For the text-containing cell, return its midpoint in (X, Y) coordinate format. 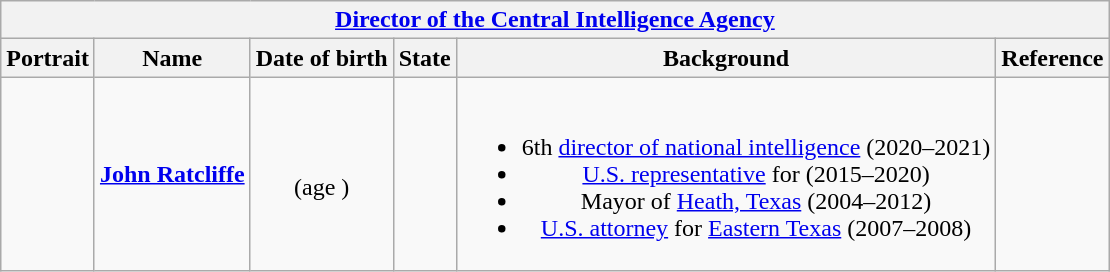
Date of birth (322, 58)
Portrait (48, 58)
John Ratcliffe (172, 174)
Director of the Central Intelligence Agency (555, 20)
(age ) (322, 174)
Reference (1052, 58)
Name (172, 58)
State (424, 58)
Background (726, 58)
